Determine the [X, Y] coordinate at the center of the cell enclosing the given text.  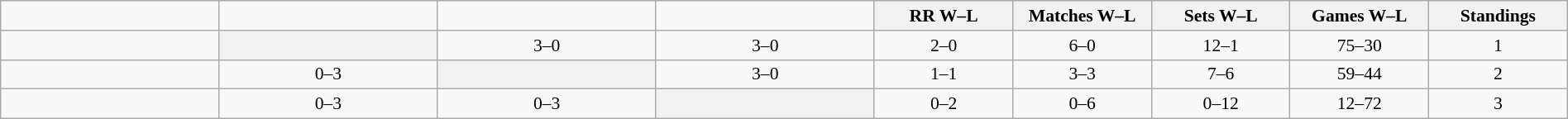
3 [1499, 104]
0–2 [944, 104]
Standings [1499, 16]
1 [1499, 45]
12–72 [1360, 104]
Matches W–L [1083, 16]
7–6 [1221, 74]
Games W–L [1360, 16]
0–12 [1221, 104]
1–1 [944, 74]
2–0 [944, 45]
12–1 [1221, 45]
59–44 [1360, 74]
Sets W–L [1221, 16]
75–30 [1360, 45]
2 [1499, 74]
RR W–L [944, 16]
0–6 [1083, 104]
6–0 [1083, 45]
3–3 [1083, 74]
